For the text-containing cell, return its midpoint in (X, Y) coordinate format. 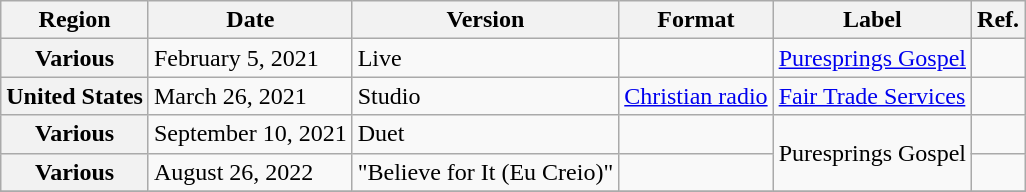
Christian radio (696, 96)
United States (75, 96)
Ref. (998, 20)
Duet (486, 134)
September 10, 2021 (250, 134)
"Believe for It (Eu Creio)" (486, 172)
August 26, 2022 (250, 172)
February 5, 2021 (250, 58)
Label (872, 20)
Region (75, 20)
Format (696, 20)
March 26, 2021 (250, 96)
Date (250, 20)
Studio (486, 96)
Live (486, 58)
Version (486, 20)
Fair Trade Services (872, 96)
